From the cell containing the given text, extract its center point as (x, y) coordinate. 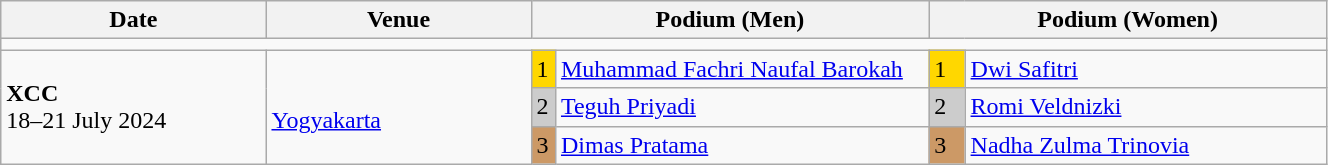
Muhammad Fachri Naufal Barokah (742, 69)
XCC 18–21 July 2024 (134, 107)
Teguh Priyadi (742, 107)
Dimas Pratama (742, 145)
Nadha Zulma Trinovia (1146, 145)
Podium (Men) (730, 20)
Yogyakarta (398, 107)
Date (134, 20)
Romi Veldnizki (1146, 107)
Dwi Safitri (1146, 69)
Venue (398, 20)
Podium (Women) (1128, 20)
